Find where the given text appears and provide that cell's center as (X, Y) coordinate. 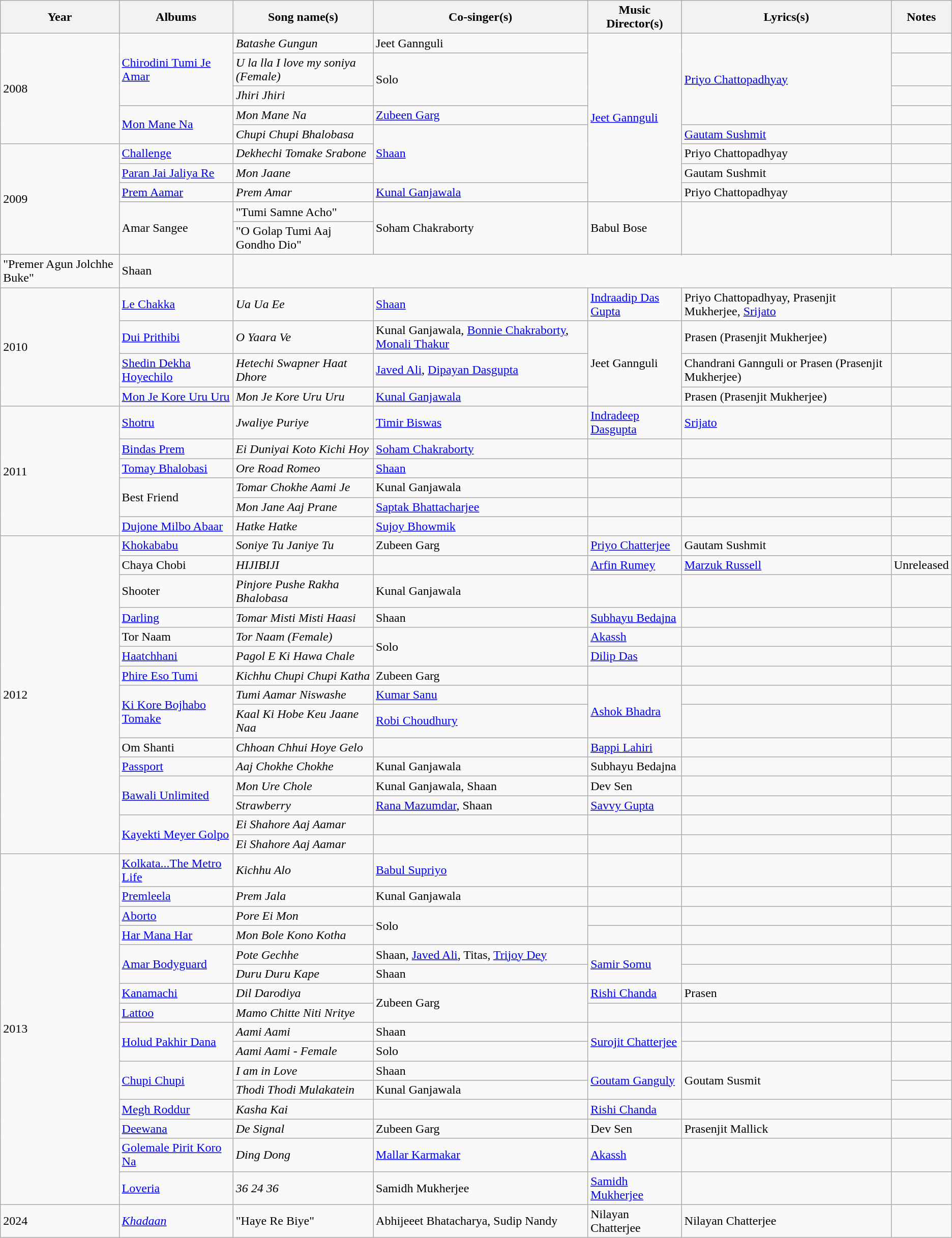
Aborto (176, 916)
Duru Duru Kape (303, 974)
Kunal Ganjawala, Bonnie Chakraborty, Monali Thakur (481, 338)
Kaal Ki Hobe Keu Jaane Naa (303, 721)
Chupi Chupi (176, 1080)
Passport (176, 767)
Phire Eso Tumi (176, 676)
Mamo Chitte Niti Nritye (303, 1012)
Arfin Rumey (635, 565)
Priyo Chatterjee (635, 546)
Chaya Chobi (176, 565)
2013 (60, 1029)
Ki Kore Bojhabo Tomake (176, 712)
Har Mana Har (176, 935)
Kayekti Meyer Golpo (176, 834)
Lyrics(s) (786, 17)
Sujoy Bhowmik (481, 526)
Aami Aami - Female (303, 1051)
"O Golap Tumi Aaj Gondho Dio" (303, 238)
Prem Aamar (176, 192)
Tomar Misti Misti Haasi (303, 617)
Deewana (176, 1129)
Tomay Bhalobasi (176, 468)
Indraadip Das Gupta (635, 304)
Dilip Das (635, 656)
2024 (60, 1221)
Savvy Gupta (635, 805)
Amar Bodyguard (176, 964)
Shotru (176, 423)
Tor Naam (176, 637)
HIJIBIJI (303, 565)
Song name(s) (303, 17)
"Haye Re Biye" (303, 1221)
Bindas Prem (176, 449)
Tor Naam (Female) (303, 637)
Kichhu Chupi Chupi Katha (303, 676)
Robi Choudhury (481, 721)
Mon Jane Aaj Prane (303, 507)
2011 (60, 471)
De Signal (303, 1129)
Unreleased (921, 565)
Prasenjit Mallick (786, 1129)
Chirodini Tumi Je Amar (176, 69)
Khokababu (176, 546)
Srijato (786, 423)
Marzuk Russell (786, 565)
Saptak Bhattacharjee (481, 507)
Shedin Dekha Hoyechilo (176, 370)
Pinjore Pushe Rakha Bhalobasa (303, 591)
Haatchhani (176, 656)
Soniye Tu Janiye Tu (303, 546)
Prem Jala (303, 896)
Best Friend (176, 497)
Dujone Milbo Abaar (176, 526)
Aami Aami (303, 1032)
Challenge (176, 154)
Music Director(s) (635, 17)
"Tumi Samne Acho" (303, 212)
Darling (176, 617)
Mallar Karmakar (481, 1155)
Lattoo (176, 1012)
Ei Duniyai Koto Kichi Hoy (303, 449)
Mon Ure Chole (303, 786)
Premleela (176, 896)
Prasen (786, 993)
Shooter (176, 591)
Kichhu Alo (303, 870)
Chandrani Gannguli or Prasen (Prasenjit Mukherjee) (786, 370)
I am in Love (303, 1071)
Le Chakka (176, 304)
Om Shanti (176, 747)
Kolkata...The Metro Life (176, 870)
Amar Sangee (176, 228)
Golemale Pirit Koro Na (176, 1155)
Kasha Kai (303, 1109)
Javed Ali, Dipayan Dasgupta (481, 370)
Rana Mazumdar, Shaan (481, 805)
Babul Supriyo (481, 870)
Mon Jaane (303, 173)
Mon Bole Kono Kotha (303, 935)
Samir Somu (635, 964)
Thodi Thodi Mulakatein (303, 1090)
Year (60, 17)
Goutam Ganguly (635, 1080)
Priyo Chattopadhyay, Prasenjit Mukherjee, Srijato (786, 304)
Hatke Hatke (303, 526)
Paran Jai Jaliya Re (176, 173)
Jwaliye Puriye (303, 423)
Co-singer(s) (481, 17)
Kumar Sanu (481, 695)
Abhijeeet Bhatacharya, Sudip Nandy (481, 1221)
2012 (60, 695)
Shaan, Javed Ali, Titas, Trijoy Dey (481, 954)
Ore Road Romeo (303, 468)
Kanamachi (176, 993)
2009 (60, 199)
2010 (60, 347)
Indradeep Dasgupta (635, 423)
Albums (176, 17)
Loveria (176, 1188)
Pore Ei Mon (303, 916)
U la lla I love my soniya (Female) (303, 69)
Hetechi Swapner Haat Dhore (303, 370)
Ua Ua Ee (303, 304)
Kunal Ganjawala, Shaan (481, 786)
O Yaara Ve (303, 338)
Dekhechi Tomake Srabone (303, 154)
36 24 36 (303, 1188)
Dil Darodiya (303, 993)
Pagol E Ki Hawa Chale (303, 656)
Bappi Lahiri (635, 747)
Goutam Susmit (786, 1080)
Ashok Bhadra (635, 712)
Chupi Chupi Bhalobasa (303, 134)
Chhoan Chhui Hoye Gelo (303, 747)
Khadaan (176, 1221)
Ding Dong (303, 1155)
Strawberry (303, 805)
"Premer Agun Jolchhe Buke" (60, 270)
Holud Pakhir Dana (176, 1042)
2008 (60, 88)
Aaj Chokhe Chokhe (303, 767)
Megh Roddur (176, 1109)
Tumi Aamar Niswashe (303, 695)
Babul Bose (635, 228)
Dui Prithibi (176, 338)
Jhiri Jhiri (303, 96)
Bawali Unlimited (176, 796)
Surojit Chatterjee (635, 1042)
Timir Biswas (481, 423)
Notes (921, 17)
Prem Amar (303, 192)
Tomar Chokhe Aami Je (303, 488)
Pote Gechhe (303, 954)
Batashe Gungun (303, 43)
